Find where the given text appears and provide that cell's center as [x, y] coordinate. 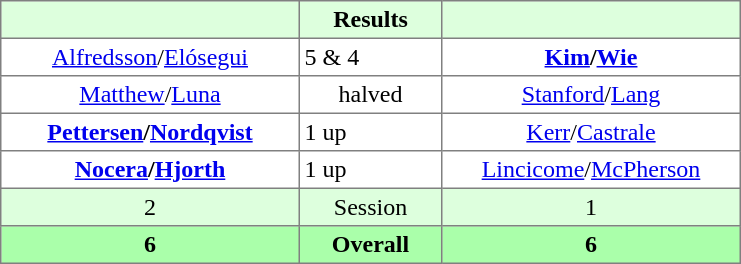
Pettersen/Nordqvist [150, 132]
5 & 4 [370, 57]
2 [150, 207]
Alfredsson/Elósegui [150, 57]
Results [370, 20]
Overall [370, 245]
1 [591, 207]
Lincicome/McPherson [591, 170]
Matthew/Luna [150, 95]
Nocera/Hjorth [150, 170]
Kim/Wie [591, 57]
Stanford/Lang [591, 95]
halved [370, 95]
Session [370, 207]
Kerr/Castrale [591, 132]
